Provide the [x, y] coordinate of the cell's center where the given text is located.  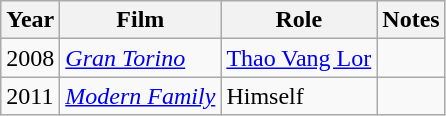
Himself [299, 96]
Thao Vang Lor [299, 58]
2011 [30, 96]
Film [140, 20]
Role [299, 20]
Notes [411, 20]
2008 [30, 58]
Modern Family [140, 96]
Year [30, 20]
Gran Torino [140, 58]
